Determine the (x, y) coordinate at the center of the cell enclosing the given text.  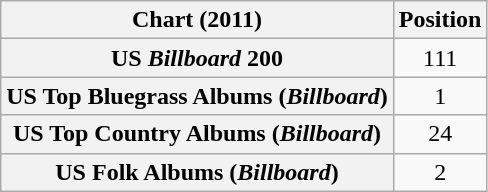
111 (440, 58)
Chart (2011) (198, 20)
US Folk Albums (Billboard) (198, 172)
1 (440, 96)
24 (440, 134)
US Top Bluegrass Albums (Billboard) (198, 96)
US Top Country Albums (Billboard) (198, 134)
US Billboard 200 (198, 58)
Position (440, 20)
2 (440, 172)
